Return the [X, Y] coordinate for the center point of the cell that contains the specified text.  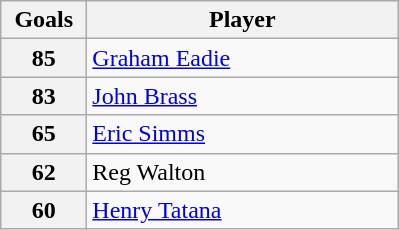
60 [44, 210]
Reg Walton [242, 172]
83 [44, 96]
85 [44, 58]
Graham Eadie [242, 58]
John Brass [242, 96]
62 [44, 172]
Eric Simms [242, 134]
Goals [44, 20]
Player [242, 20]
65 [44, 134]
Henry Tatana [242, 210]
